Determine the [x, y] coordinate at the center of the cell enclosing the given text.  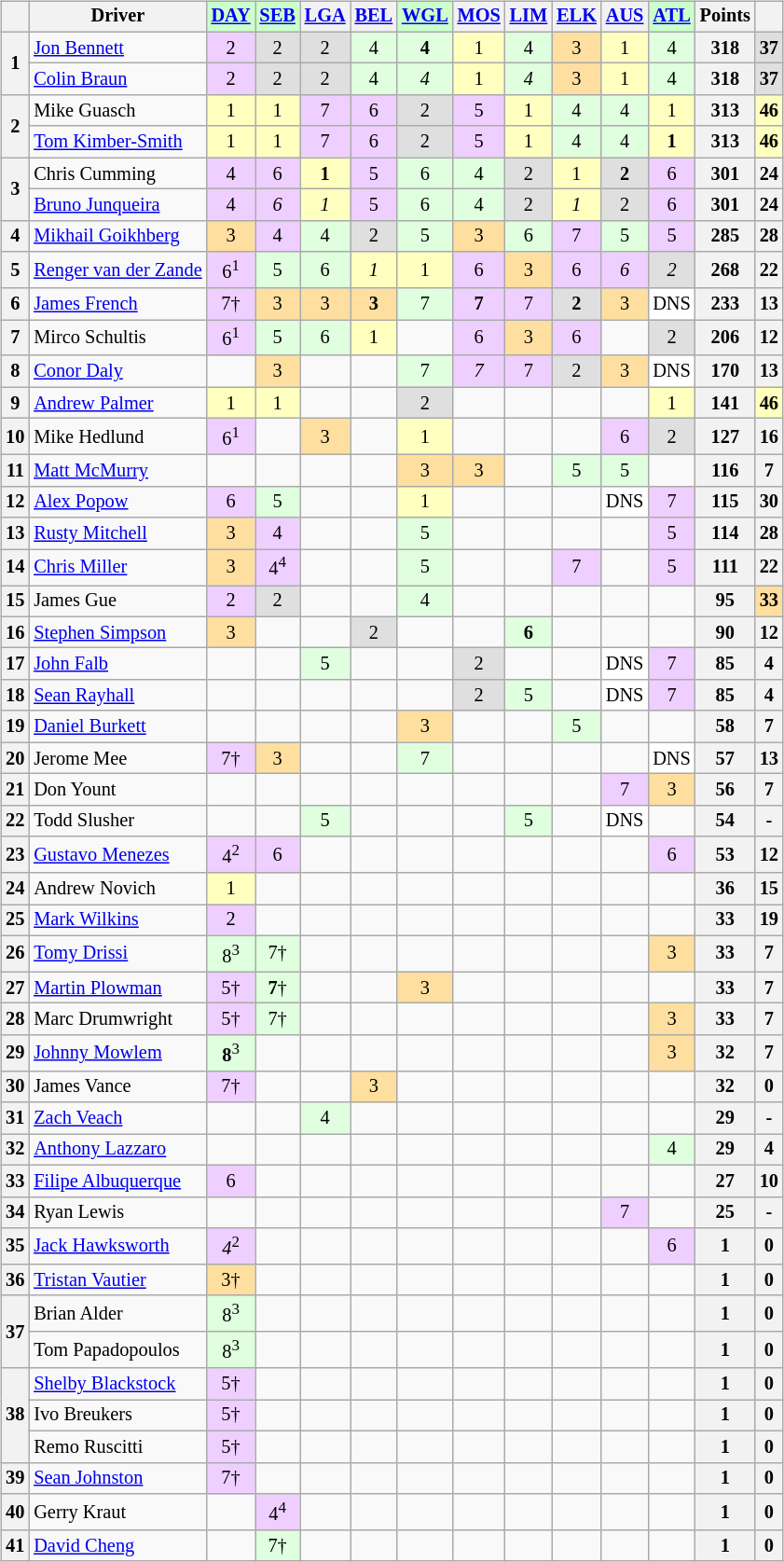
20 [15, 758]
Mike Guasch [117, 111]
Ryan Lewis [117, 1212]
Driver [117, 17]
57 [725, 758]
James French [117, 304]
Marc Drumwright [117, 1019]
Remo Ruscitti [117, 1446]
Tom Papadopoulos [117, 1350]
John Falb [117, 664]
285 [725, 236]
SEB [278, 17]
Alex Popow [117, 502]
8 [15, 371]
Renger van der Zande [117, 270]
Jack Hawksworth [117, 1246]
53 [725, 854]
David Cheng [117, 1546]
9 [15, 403]
MOS [479, 17]
Sean Rayhall [117, 696]
206 [725, 338]
268 [725, 270]
ATL [671, 17]
WGL [425, 17]
14 [15, 567]
Johnny Mowlem [117, 1052]
115 [725, 502]
31 [15, 1118]
54 [725, 821]
Matt McMurry [117, 471]
114 [725, 533]
Andrew Palmer [117, 403]
116 [725, 471]
Mike Hedlund [117, 436]
Mikhail Goikhberg [117, 236]
AUS [625, 17]
Mirco Schultis [117, 338]
James Gue [117, 601]
26 [15, 953]
Chris Miller [117, 567]
Todd Slusher [117, 821]
18 [15, 696]
39 [15, 1478]
Conor Daly [117, 371]
James Vance [117, 1086]
Don Yount [117, 790]
Sean Johnston [117, 1478]
127 [725, 436]
Daniel Burkett [117, 726]
LGA [325, 17]
Jerome Mee [117, 758]
Brian Alder [117, 1313]
Rusty Mitchell [117, 533]
Martin Plowman [117, 988]
58 [725, 726]
LIM [529, 17]
Filipe Albuquerque [117, 1181]
34 [15, 1212]
Ivo Breukers [117, 1416]
Stephen Simpson [117, 632]
Tomy Drissi [117, 953]
11 [15, 471]
BEL [374, 17]
Mark Wilkins [117, 920]
17 [15, 664]
Tom Kimber-Smith [117, 142]
141 [725, 403]
21 [15, 790]
90 [725, 632]
Chris Cumming [117, 173]
Tristan Vautier [117, 1280]
Colin Braun [117, 79]
Anthony Lazzaro [117, 1150]
23 [15, 854]
Jon Bennett [117, 48]
170 [725, 371]
40 [15, 1513]
38 [15, 1416]
ELK [576, 17]
Andrew Novich [117, 889]
111 [725, 567]
3† [231, 1280]
Zach Veach [117, 1118]
Bruno Junqueira [117, 205]
56 [725, 790]
41 [15, 1546]
Gerry Kraut [117, 1513]
Shelby Blackstock [117, 1384]
Points [725, 17]
95 [725, 601]
Gustavo Menezes [117, 854]
233 [725, 304]
DAY [231, 17]
35 [15, 1246]
